Detect which cell encompasses the target text, then output its (x, y) center coordinate. 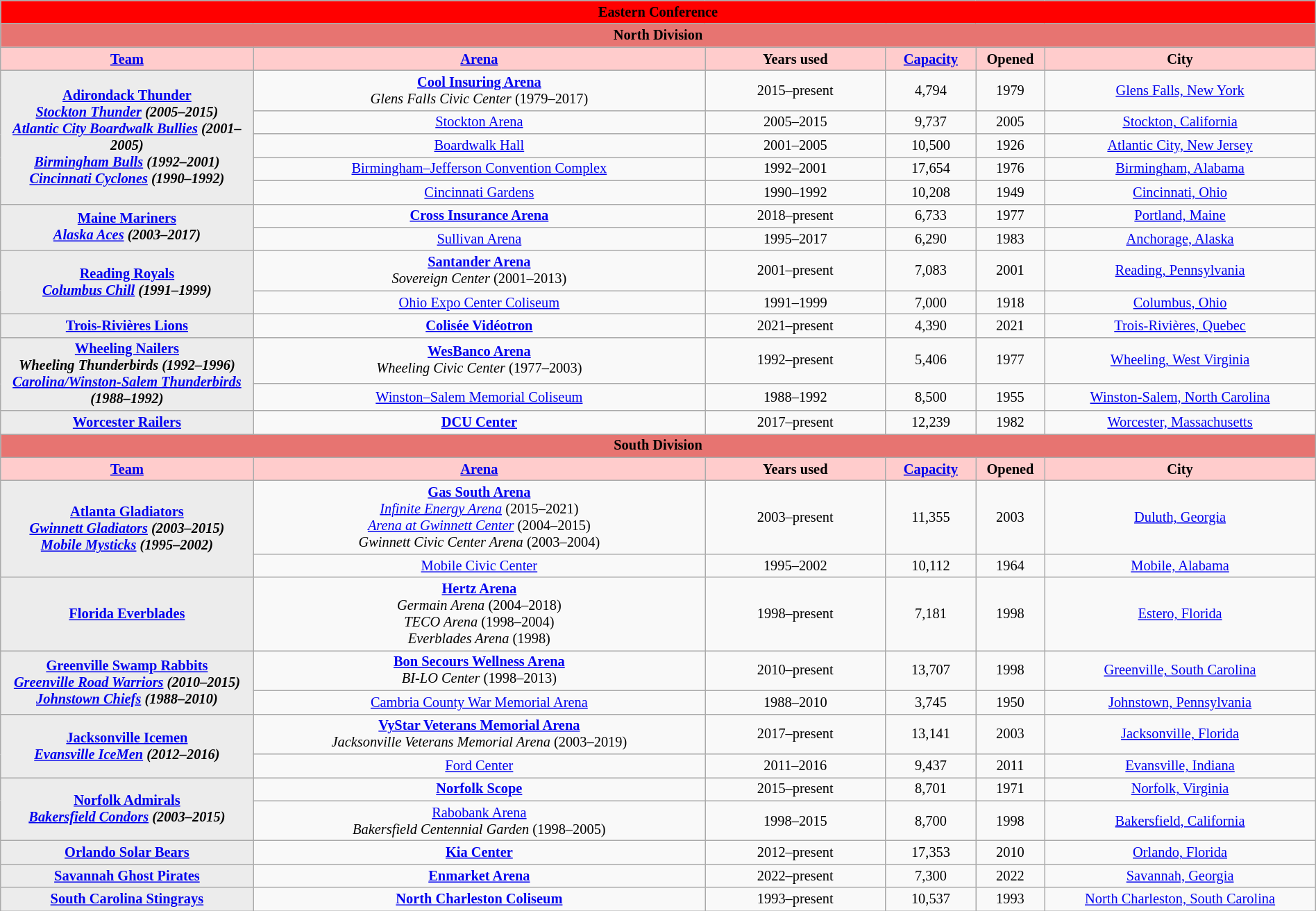
Atlantic City, New Jersey (1180, 146)
VyStar Veterans Memorial ArenaJacksonville Veterans Memorial Arena (2003–2019) (479, 734)
9,437 (931, 765)
8,700 (931, 821)
Orlando, Florida (1180, 852)
Worcester Railers (127, 423)
7,083 (931, 271)
2005 (1011, 122)
Glens Falls, New York (1180, 90)
Cambria County War Memorial Arena (479, 702)
1982 (1011, 423)
1926 (1011, 146)
1964 (1011, 565)
13,707 (931, 670)
2021 (1011, 325)
Sullivan Arena (479, 239)
Evansville, Indiana (1180, 765)
North Charleston Coliseum (479, 899)
7,000 (931, 303)
Rabobank ArenaBakersfield Centennial Garden (1998–2005) (479, 821)
Johnstown, Pennsylvania (1180, 702)
Kia Center (479, 852)
2010–present (795, 670)
1979 (1011, 90)
Duluth, Georgia (1180, 517)
10,112 (931, 565)
2011–2016 (795, 765)
Bon Secours Wellness ArenaBI-LO Center (1998–2013) (479, 670)
4,390 (931, 325)
Winston–Salem Memorial Coliseum (479, 397)
10,537 (931, 899)
2010 (1011, 852)
Trois-Rivières, Quebec (1180, 325)
Stockton, California (1180, 122)
1993 (1011, 899)
8,701 (931, 789)
Reading, Pennsylvania (1180, 271)
Jacksonville, Florida (1180, 734)
11,355 (931, 517)
1990–1992 (795, 192)
17,654 (931, 169)
Maine MarinersAlaska Aces (2003–2017) (127, 228)
12,239 (931, 423)
North Division (658, 35)
1998–2015 (795, 821)
4,794 (931, 90)
Mobile, Alabama (1180, 565)
Stockton Arena (479, 122)
10,208 (931, 192)
1992–2001 (795, 169)
1988–2010 (795, 702)
9,737 (931, 122)
6,733 (931, 216)
13,141 (931, 734)
2011 (1011, 765)
Atlanta GladiatorsGwinnett Gladiators (2003–2015)Mobile Mysticks (1995–2002) (127, 529)
Ohio Expo Center Coliseum (479, 303)
Hertz ArenaGermain Arena (2004–2018)TECO Arena (1998–2004)Everblades Arena (1998) (479, 614)
WesBanco Arena Wheeling Civic Center (1977–2003) (479, 361)
2001–2005 (795, 146)
1995–2017 (795, 239)
Wheeling, West Virginia (1180, 361)
1955 (1011, 397)
Winston-Salem, North Carolina (1180, 397)
Cincinnati, Ohio (1180, 192)
7,181 (931, 614)
2021–present (795, 325)
Portland, Maine (1180, 216)
Trois-Rivières Lions (127, 325)
2018–present (795, 216)
Enmarket Arena (479, 876)
Birmingham, Alabama (1180, 169)
Estero, Florida (1180, 614)
7,300 (931, 876)
Bakersfield, California (1180, 821)
1950 (1011, 702)
DCU Center (479, 423)
2022–present (795, 876)
1971 (1011, 789)
6,290 (931, 239)
Jacksonville IcemenEvansville IceMen (2012–2016) (127, 745)
Colisée Vidéotron (479, 325)
Columbus, Ohio (1180, 303)
1998–present (795, 614)
2001–present (795, 271)
Gas South ArenaInfinite Energy Arena (2015–2021)Arena at Gwinnett Center (2004–2015)Gwinnett Civic Center Arena (2003–2004) (479, 517)
Savannah Ghost Pirates (127, 876)
1991–1999 (795, 303)
1949 (1011, 192)
17,353 (931, 852)
Worcester, Massachusetts (1180, 423)
Mobile Civic Center (479, 565)
2001 (1011, 271)
Cross Insurance Arena (479, 216)
Boardwalk Hall (479, 146)
1992–present (795, 361)
2005–2015 (795, 122)
Reading RoyalsColumbus Chill (1991–1999) (127, 282)
Eastern Conference (658, 12)
Greenville, South Carolina (1180, 670)
5,406 (931, 361)
8,500 (931, 397)
North Charleston, South Carolina (1180, 899)
1976 (1011, 169)
10,500 (931, 146)
Norfolk Scope (479, 789)
3,745 (931, 702)
1995–2002 (795, 565)
South Division (658, 445)
Orlando Solar Bears (127, 852)
Greenville Swamp RabbitsGreenville Road Warriors (2010–2015)Johnstown Chiefs (1988–2010) (127, 681)
Ford Center (479, 765)
1918 (1011, 303)
Cincinnati Gardens (479, 192)
Birmingham–Jefferson Convention Complex (479, 169)
Anchorage, Alaska (1180, 239)
1993–present (795, 899)
Savannah, Georgia (1180, 876)
1983 (1011, 239)
Florida Everblades (127, 614)
2012–present (795, 852)
Santander ArenaSovereign Center (2001–2013) (479, 271)
2003–present (795, 517)
1988–1992 (795, 397)
Norfolk AdmiralsBakersfield Condors (2003–2015) (127, 809)
Norfolk, Virginia (1180, 789)
Cool Insuring ArenaGlens Falls Civic Center (1979–2017) (479, 90)
South Carolina Stingrays (127, 899)
Adirondack ThunderStockton Thunder (2005–2015)Atlantic City Boardwalk Bullies (2001–2005)Birmingham Bulls (1992–2001)Cincinnati Cyclones (1990–1992) (127, 137)
2022 (1011, 876)
Wheeling NailersWheeling Thunderbirds (1992–1996)Carolina/Winston-Salem Thunderbirds (1988–1992) (127, 374)
